From the cell containing the given text, extract its center point as [X, Y] coordinate. 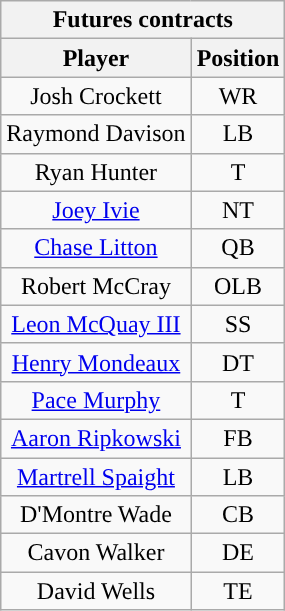
Position [238, 58]
Cavon Walker [96, 553]
Henry Mondeaux [96, 362]
NT [238, 210]
Ryan Hunter [96, 172]
Joey Ivie [96, 210]
Josh Crockett [96, 96]
CB [238, 515]
SS [238, 324]
D'Montre Wade [96, 515]
Leon McQuay III [96, 324]
Futures contracts [143, 20]
Player [96, 58]
Martrell Spaight [96, 477]
Raymond Davison [96, 134]
DT [238, 362]
WR [238, 96]
QB [238, 248]
TE [238, 591]
David Wells [96, 591]
FB [238, 438]
OLB [238, 286]
Pace Murphy [96, 400]
Chase Litton [96, 248]
Aaron Ripkowski [96, 438]
Robert McCray [96, 286]
DE [238, 553]
